Scan for the cell matching the given text and deliver its [x, y] coordinate at center. 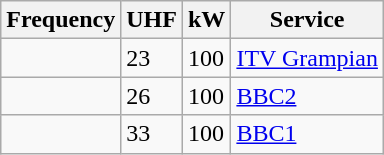
Frequency [61, 20]
23 [152, 58]
BBC1 [308, 134]
ITV Grampian [308, 58]
kW [206, 20]
UHF [152, 20]
33 [152, 134]
26 [152, 96]
BBC2 [308, 96]
Service [308, 20]
